Return [x, y] of the center of cell containing provided text 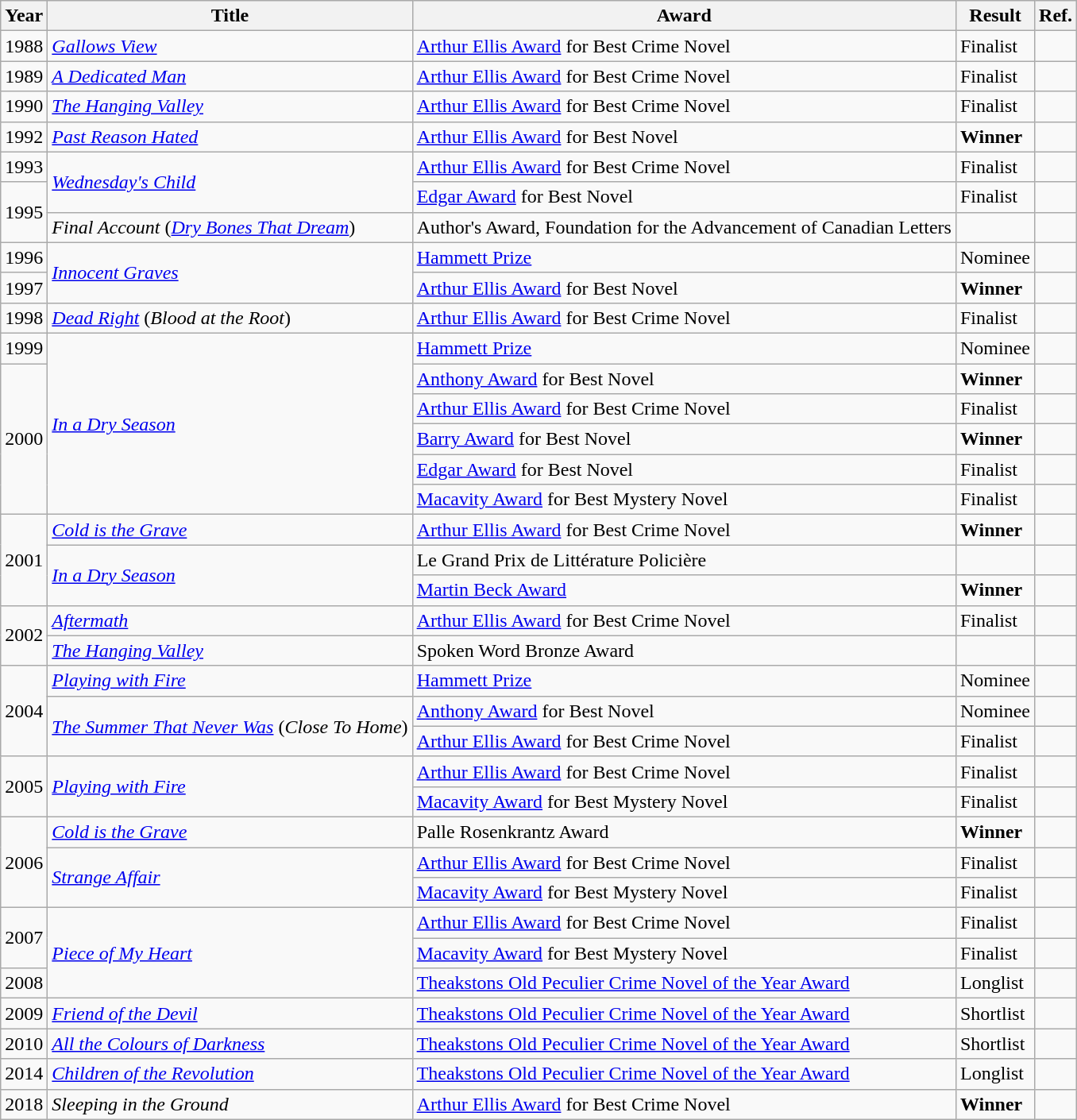
Award [684, 16]
2014 [24, 1074]
Le Grand Prix de Littérature Policière [684, 560]
Past Reason Hated [230, 137]
1995 [24, 212]
1999 [24, 348]
2009 [24, 1014]
2008 [24, 983]
2006 [24, 862]
Aftermath [230, 620]
Piece of My Heart [230, 953]
2002 [24, 635]
Ref. [1056, 16]
Author's Award, Foundation for the Advancement of Canadian Letters [684, 227]
Barry Award for Best Novel [684, 439]
Final Account (Dry Bones That Dream) [230, 227]
Year [24, 16]
Result [994, 16]
Friend of the Devil [230, 1014]
2000 [24, 439]
2005 [24, 786]
1988 [24, 46]
Palle Rosenkrantz Award [684, 832]
2010 [24, 1044]
Title [230, 16]
2007 [24, 938]
The Summer That Never Was (Close To Home) [230, 726]
Strange Affair [230, 877]
1996 [24, 257]
Children of the Revolution [230, 1074]
1989 [24, 76]
2001 [24, 560]
A Dedicated Man [230, 76]
Gallows View [230, 46]
All the Colours of Darkness [230, 1044]
1990 [24, 106]
2004 [24, 711]
1993 [24, 167]
Spoken Word Bronze Award [684, 651]
Sleeping in the Ground [230, 1104]
2018 [24, 1104]
Wednesday's Child [230, 182]
Innocent Graves [230, 272]
1997 [24, 288]
Martin Beck Award [684, 590]
1998 [24, 318]
1992 [24, 137]
Dead Right (Blood at the Root) [230, 318]
